Extract the (x, y) coordinate from the center of the cell holding the provided text.  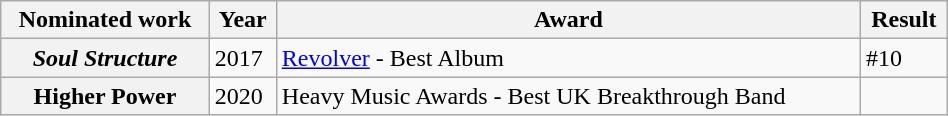
Award (568, 20)
Result (904, 20)
Heavy Music Awards - Best UK Breakthrough Band (568, 96)
Year (242, 20)
#10 (904, 58)
2020 (242, 96)
2017 (242, 58)
Soul Structure (105, 58)
Revolver - Best Album (568, 58)
Nominated work (105, 20)
Higher Power (105, 96)
